Detect which cell encompasses the target text, then output its [X, Y] center coordinate. 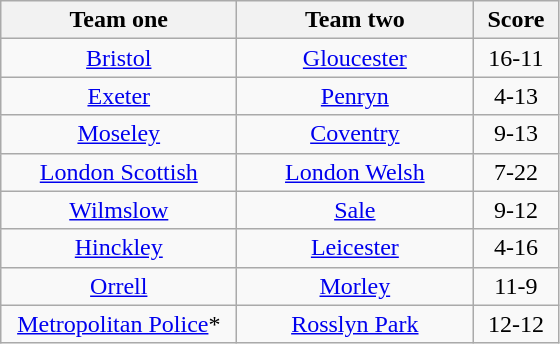
Hinckley [119, 248]
Penryn [355, 96]
Moseley [119, 134]
Rosslyn Park [355, 324]
4-16 [516, 248]
London Welsh [355, 172]
Gloucester [355, 58]
4-13 [516, 96]
Morley [355, 286]
London Scottish [119, 172]
Coventry [355, 134]
Orrell [119, 286]
Team two [355, 20]
Exeter [119, 96]
9-13 [516, 134]
12-12 [516, 324]
7-22 [516, 172]
9-12 [516, 210]
Metropolitan Police* [119, 324]
16-11 [516, 58]
11-9 [516, 286]
Score [516, 20]
Bristol [119, 58]
Sale [355, 210]
Wilmslow [119, 210]
Leicester [355, 248]
Team one [119, 20]
